From the cell containing the given text, extract its center point as [X, Y] coordinate. 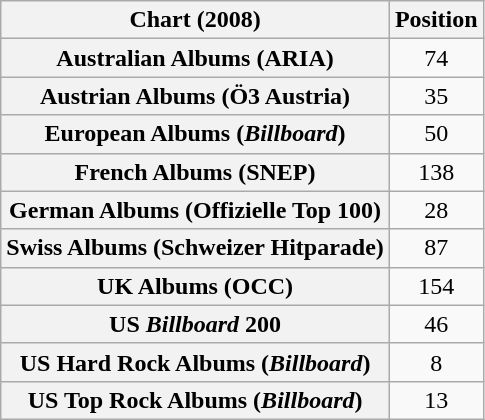
UK Albums (OCC) [196, 286]
Position [436, 20]
European Albums (Billboard) [196, 134]
74 [436, 58]
35 [436, 96]
87 [436, 248]
French Albums (SNEP) [196, 172]
8 [436, 362]
28 [436, 210]
Austrian Albums (Ö3 Austria) [196, 96]
46 [436, 324]
50 [436, 134]
US Top Rock Albums (Billboard) [196, 400]
US Billboard 200 [196, 324]
Chart (2008) [196, 20]
Swiss Albums (Schweizer Hitparade) [196, 248]
US Hard Rock Albums (Billboard) [196, 362]
154 [436, 286]
Australian Albums (ARIA) [196, 58]
13 [436, 400]
138 [436, 172]
German Albums (Offizielle Top 100) [196, 210]
